From the cell containing the given text, extract its center point as [X, Y] coordinate. 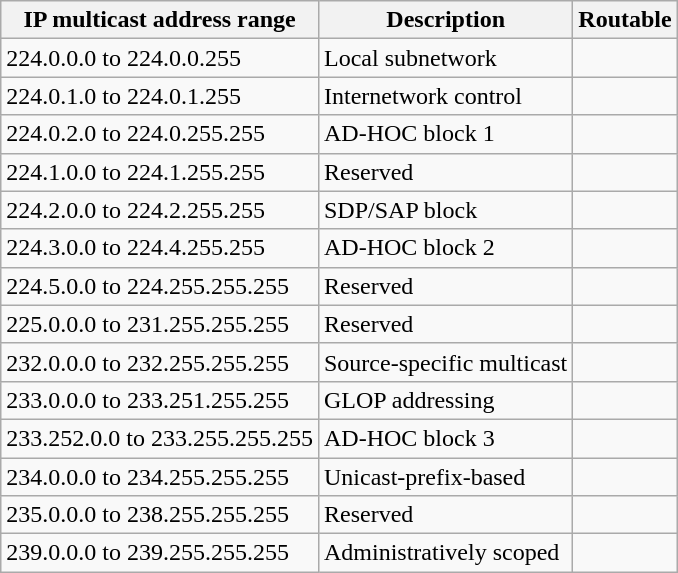
233.0.0.0 to 233.251.255.255 [160, 400]
Description [445, 20]
224.0.0.0 to 224.0.0.255 [160, 58]
239.0.0.0 to 239.255.255.255 [160, 553]
SDP/SAP block [445, 210]
224.5.0.0 to 224.255.255.255 [160, 286]
IP multicast address range [160, 20]
AD-HOC block 2 [445, 248]
GLOP addressing [445, 400]
224.3.0.0 to 224.4.255.255 [160, 248]
Source-specific multicast [445, 362]
Administratively scoped [445, 553]
Unicast-prefix-based [445, 477]
Local subnetwork [445, 58]
232.0.0.0 to 232.255.255.255 [160, 362]
235.0.0.0 to 238.255.255.255 [160, 515]
AD-HOC block 1 [445, 134]
233.252.0.0 to 233.255.255.255 [160, 438]
Routable [625, 20]
Internetwork control [445, 96]
224.1.0.0 to 224.1.255.255 [160, 172]
224.0.2.0 to 224.0.255.255 [160, 134]
234.0.0.0 to 234.255.255.255 [160, 477]
224.2.0.0 to 224.2.255.255 [160, 210]
225.0.0.0 to 231.255.255.255 [160, 324]
AD-HOC block 3 [445, 438]
224.0.1.0 to 224.0.1.255 [160, 96]
